Return the (X, Y) coordinate for the center point of the cell that contains the specified text.  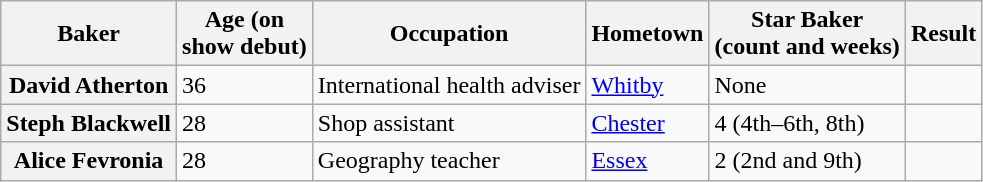
Hometown (648, 34)
Essex (648, 161)
Baker (89, 34)
Chester (648, 123)
Geography teacher (449, 161)
36 (245, 85)
Age (onshow debut) (245, 34)
4 (4th–6th, 8th) (807, 123)
International health adviser (449, 85)
Whitby (648, 85)
Alice Fevronia (89, 161)
Shop assistant (449, 123)
Result (943, 34)
Occupation (449, 34)
David Atherton (89, 85)
2 (2nd and 9th) (807, 161)
Star Baker(count and weeks) (807, 34)
Steph Blackwell (89, 123)
None (807, 85)
